Detect which cell encompasses the target text, then output its [x, y] center coordinate. 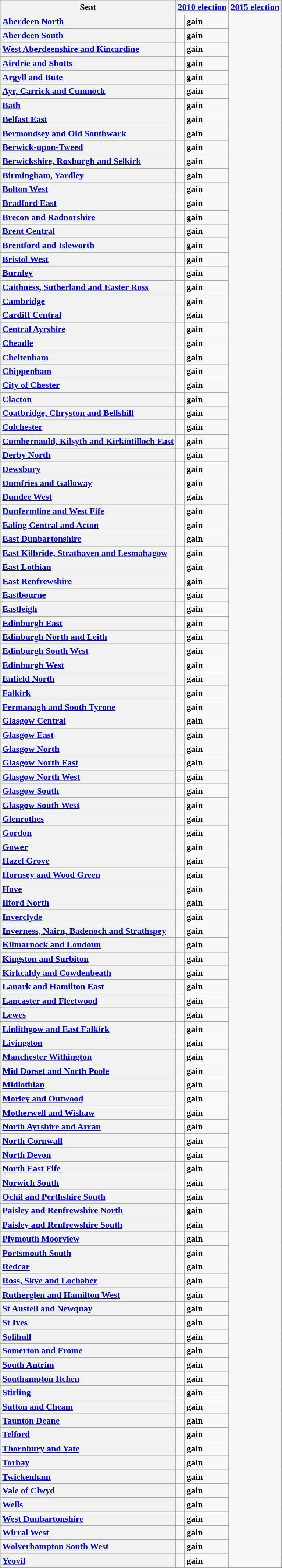
North Cornwall [88, 1141]
Derby North [88, 455]
Chippenham [88, 371]
East Lothian [88, 567]
Bath [88, 105]
Wirral West [88, 1533]
Bolton West [88, 189]
Central Ayrshire [88, 329]
Inverness, Nairn, Badenoch and Strathspey [88, 931]
Dewsbury [88, 469]
Eastleigh [88, 609]
Gower [88, 847]
Ealing Central and Acton [88, 525]
Edinburgh West [88, 665]
Gordon [88, 833]
Burnley [88, 273]
Sutton and Cheam [88, 1407]
Cheltenham [88, 357]
Brentford and Isleworth [88, 245]
Kingston and Surbiton [88, 959]
City of Chester [88, 385]
Ayr, Carrick and Cumnock [88, 91]
Portsmouth South [88, 1253]
Glasgow Central [88, 721]
Glasgow North [88, 749]
Kilmarnock and Loudoun [88, 945]
Southampton Itchen [88, 1379]
East Renfrewshire [88, 581]
Glasgow North East [88, 763]
East Kilbride, Strathaven and Lesmahagow [88, 553]
Brent Central [88, 231]
Ochil and Perthshire South [88, 1197]
Aberdeen North [88, 21]
Airdrie and Shotts [88, 63]
Hornsey and Wood Green [88, 875]
Norwich South [88, 1183]
Lewes [88, 1015]
Stirling [88, 1393]
North East Fife [88, 1169]
East Dunbartonshire [88, 539]
Eastbourne [88, 595]
Thornbury and Yate [88, 1449]
Aberdeen South [88, 35]
Solihull [88, 1337]
Taunton Deane [88, 1421]
Kirkcaldy and Cowdenbeath [88, 973]
Wolverhampton South West [88, 1547]
St Ives [88, 1323]
Yeovil [88, 1561]
Glasgow South [88, 791]
North Ayrshire and Arran [88, 1127]
Cambridge [88, 301]
Hove [88, 889]
Birmingham, Yardley [88, 175]
West Dunbartonshire [88, 1519]
Lanark and Hamilton East [88, 987]
Motherwell and Wishaw [88, 1113]
Dundee West [88, 497]
Enfield North [88, 679]
Dumfries and Galloway [88, 483]
Vale of Clwyd [88, 1490]
Somerton and Frome [88, 1351]
Bermondsey and Old Southwark [88, 133]
Belfast East [88, 119]
Inverclyde [88, 917]
Seat [88, 7]
Glasgow East [88, 735]
Ilford North [88, 903]
Bristol West [88, 259]
South Antrim [88, 1365]
2015 election [255, 7]
Glasgow North West [88, 777]
Plymouth Moorview [88, 1239]
Lancaster and Fleetwood [88, 1001]
Edinburgh North and Leith [88, 637]
Cheadle [88, 343]
Midlothian [88, 1085]
Wells [88, 1504]
Edinburgh South West [88, 651]
Morley and Outwood [88, 1099]
Telford [88, 1435]
Paisley and Renfrewshire North [88, 1211]
Colchester [88, 427]
Falkirk [88, 693]
St Austell and Newquay [88, 1309]
Coatbridge, Chryston and Bellshill [88, 413]
Cardiff Central [88, 315]
Rutherglen and Hamilton West [88, 1294]
Clacton [88, 399]
Torbay [88, 1462]
Brecon and Radnorshire [88, 217]
2010 election [202, 7]
Manchester Withington [88, 1057]
Berwick-upon-Tweed [88, 147]
Berwickshire, Roxburgh and Selkirk [88, 161]
North Devon [88, 1155]
Linlithgow and East Falkirk [88, 1029]
Fermanagh and South Tyrone [88, 707]
West Aberdeenshire and Kincardine [88, 49]
Argyll and Bute [88, 77]
Paisley and Renfrewshire South [88, 1225]
Cumbernauld, Kilsyth and Kirkintilloch East [88, 441]
Twickenham [88, 1476]
Edinburgh East [88, 623]
Glasgow South West [88, 805]
Redcar [88, 1267]
Hazel Grove [88, 861]
Livingston [88, 1043]
Mid Dorset and North Poole [88, 1071]
Ross, Skye and Lochaber [88, 1281]
Caithness, Sutherland and Easter Ross [88, 287]
Bradford East [88, 203]
Dunfermline and West Fife [88, 511]
Glenrothes [88, 819]
